Find where the given text appears and provide that cell's center as [x, y] coordinate. 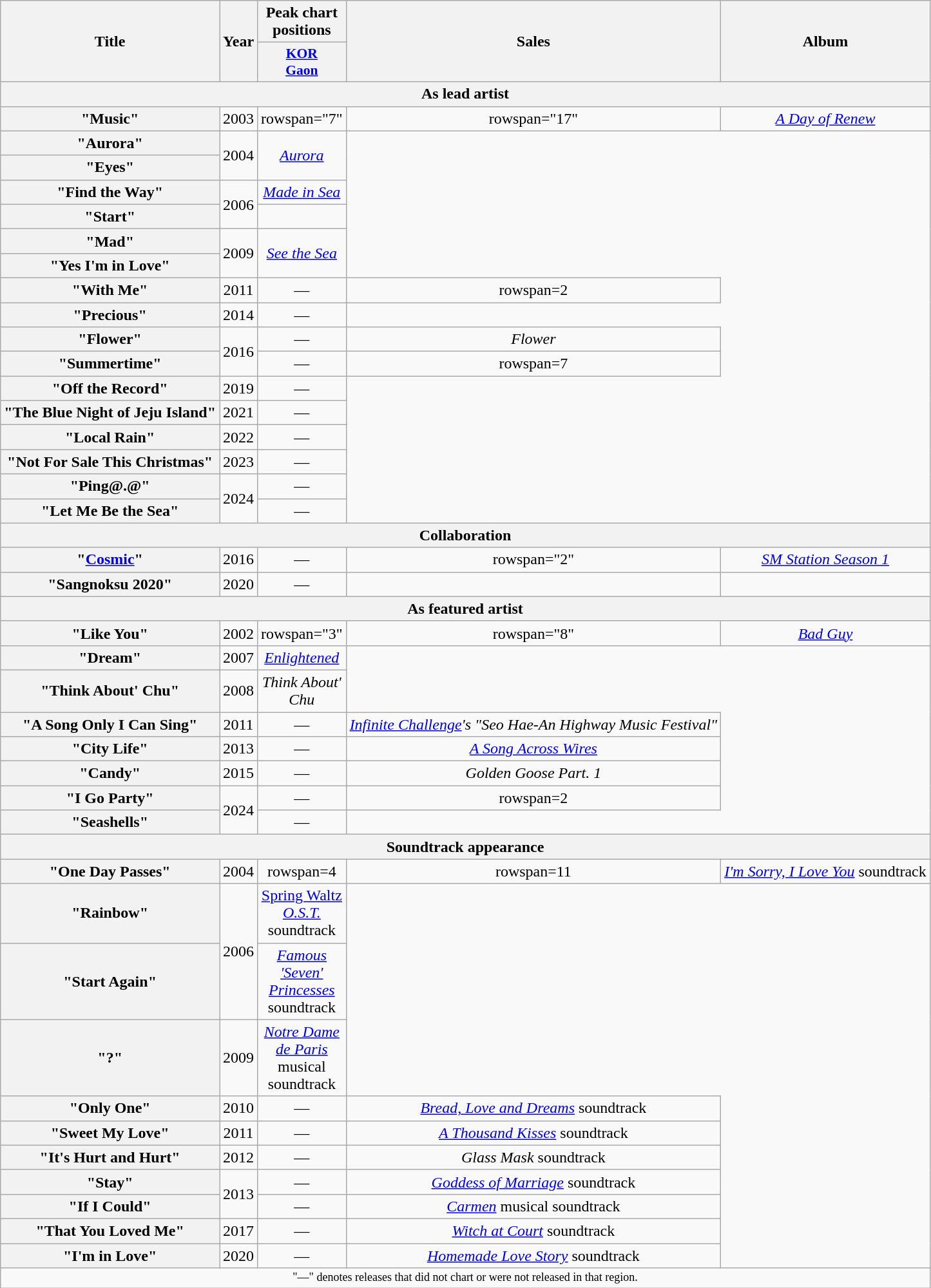
A Thousand Kisses soundtrack [533, 1133]
"Cosmic" [110, 560]
Notre Dame de Paris musical soundtrack [302, 1057]
Album [826, 41]
"Off the Record" [110, 388]
"Dream" [110, 658]
Title [110, 41]
"Let Me Be the Sea" [110, 511]
"Local Rain" [110, 437]
"The Blue Night of Jeju Island" [110, 413]
"Think About' Chu" [110, 690]
2008 [238, 690]
2002 [238, 633]
2021 [238, 413]
rowspan="8" [533, 633]
Year [238, 41]
"Aurora" [110, 143]
Witch at Court soundtrack [533, 1231]
"?" [110, 1057]
Spring Waltz O.S.T. soundtrack [302, 913]
rowspan=7 [533, 364]
"Only One" [110, 1108]
"—" denotes releases that did not chart or were not released in that region. [465, 1278]
"Ping@.@" [110, 486]
Bad Guy [826, 633]
Infinite Challenge's "Seo Hae-An Highway Music Festival" [533, 724]
rowspan=4 [302, 871]
rowspan="2" [533, 560]
Made in Sea [302, 192]
A Song Across Wires [533, 749]
I'm Sorry, I Love You soundtrack [826, 871]
SM Station Season 1 [826, 560]
2023 [238, 462]
2014 [238, 315]
"One Day Passes" [110, 871]
See the Sea [302, 253]
Carmen musical soundtrack [533, 1206]
Enlightened [302, 658]
2012 [238, 1157]
"A Song Only I Can Sing" [110, 724]
"City Life" [110, 749]
Flower [533, 339]
"Summertime" [110, 364]
"I Go Party" [110, 798]
"That You Loved Me" [110, 1231]
"Candy" [110, 773]
"Precious" [110, 315]
"Yes I'm in Love" [110, 265]
Think About' Chu [302, 690]
Bread, Love and Dreams soundtrack [533, 1108]
rowspan=11 [533, 871]
"Stay" [110, 1182]
"Start" [110, 216]
As featured artist [465, 609]
"It's Hurt and Hurt" [110, 1157]
Glass Mask soundtrack [533, 1157]
2015 [238, 773]
"Rainbow" [110, 913]
2010 [238, 1108]
Sales [533, 41]
rowspan="3" [302, 633]
"Sangnoksu 2020" [110, 584]
"Sweet My Love" [110, 1133]
"Eyes" [110, 167]
"I'm in Love" [110, 1255]
Homemade Love Story soundtrack [533, 1255]
Famous 'Seven' Princesses soundtrack [302, 981]
A Day of Renew [826, 118]
"Music" [110, 118]
2007 [238, 658]
"Mad" [110, 241]
"Like You" [110, 633]
2003 [238, 118]
As lead artist [465, 94]
"Start Again" [110, 981]
"Flower" [110, 339]
Aurora [302, 155]
"Seashells" [110, 822]
KORGaon [302, 62]
Collaboration [465, 535]
2022 [238, 437]
Soundtrack appearance [465, 847]
rowspan="7" [302, 118]
2017 [238, 1231]
"Not For Sale This Christmas" [110, 462]
Golden Goose Part. 1 [533, 773]
rowspan="17" [533, 118]
Goddess of Marriage soundtrack [533, 1182]
"Find the Way" [110, 192]
Peak chartpositions [302, 22]
"If I Could" [110, 1206]
2019 [238, 388]
"With Me" [110, 290]
